For the text-containing cell, return its midpoint in (X, Y) coordinate format. 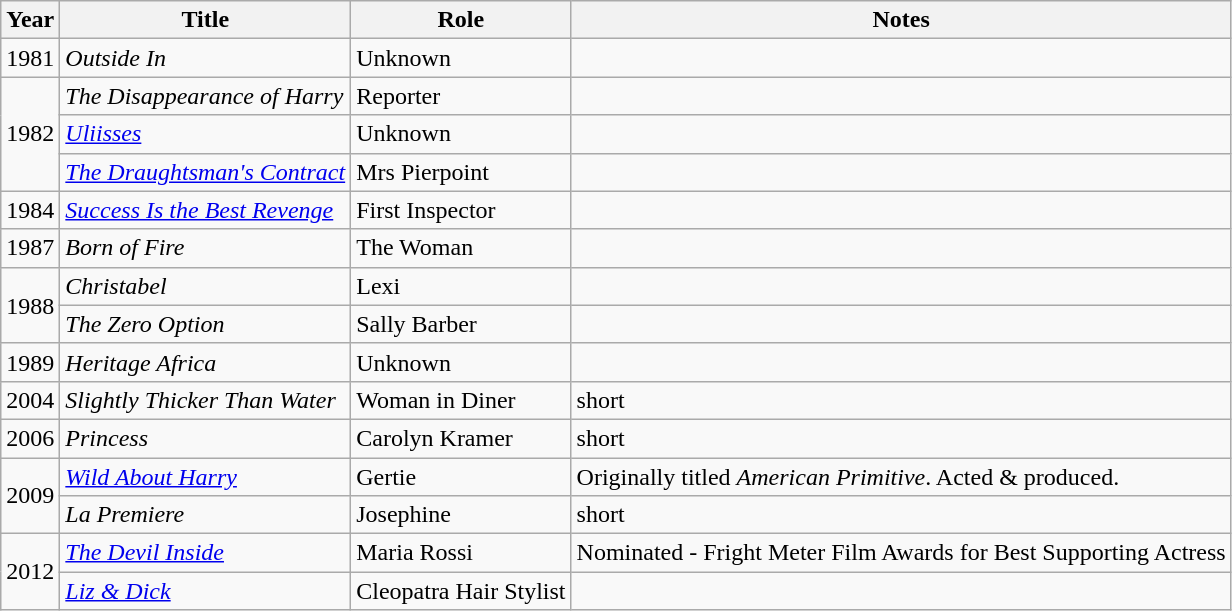
The Draughtsman's Contract (206, 172)
Princess (206, 438)
The Zero Option (206, 324)
Woman in Diner (461, 400)
Sally Barber (461, 324)
Role (461, 20)
Nominated - Fright Meter Film Awards for Best Supporting Actress (901, 553)
Liz & Dick (206, 591)
2012 (30, 572)
1981 (30, 58)
Maria Rossi (461, 553)
Christabel (206, 286)
2006 (30, 438)
Carolyn Kramer (461, 438)
Year (30, 20)
Slightly Thicker Than Water (206, 400)
The Woman (461, 248)
1984 (30, 210)
2004 (30, 400)
1989 (30, 362)
The Devil Inside (206, 553)
Lexi (461, 286)
1987 (30, 248)
The Disappearance of Harry (206, 96)
Originally titled American Primitive. Acted & produced. (901, 477)
Heritage Africa (206, 362)
Gertie (461, 477)
1988 (30, 305)
Born of Fire (206, 248)
Cleopatra Hair Stylist (461, 591)
Success Is the Best Revenge (206, 210)
2009 (30, 496)
Reporter (461, 96)
Josephine (461, 515)
1982 (30, 134)
Mrs Pierpoint (461, 172)
Notes (901, 20)
Title (206, 20)
Outside In (206, 58)
La Premiere (206, 515)
Uliisses (206, 134)
First Inspector (461, 210)
Wild About Harry (206, 477)
